Capture the cell that displays the provided text and extract its [X, Y] central coordinate. 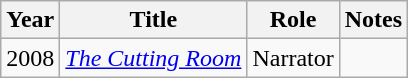
Notes [373, 20]
Year [30, 20]
The Cutting Room [154, 58]
2008 [30, 58]
Role [293, 20]
Title [154, 20]
Narrator [293, 58]
